Return (X, Y) of the center of cell containing provided text 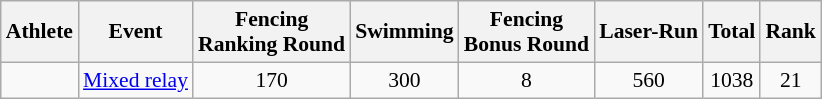
Total (732, 32)
FencingRanking Round (272, 32)
Event (136, 32)
Mixed relay (136, 80)
560 (648, 80)
Rank (790, 32)
Swimming (404, 32)
8 (527, 80)
170 (272, 80)
300 (404, 80)
Athlete (40, 32)
Laser-Run (648, 32)
1038 (732, 80)
21 (790, 80)
FencingBonus Round (527, 32)
